Detect which cell encompasses the target text, then output its (x, y) center coordinate. 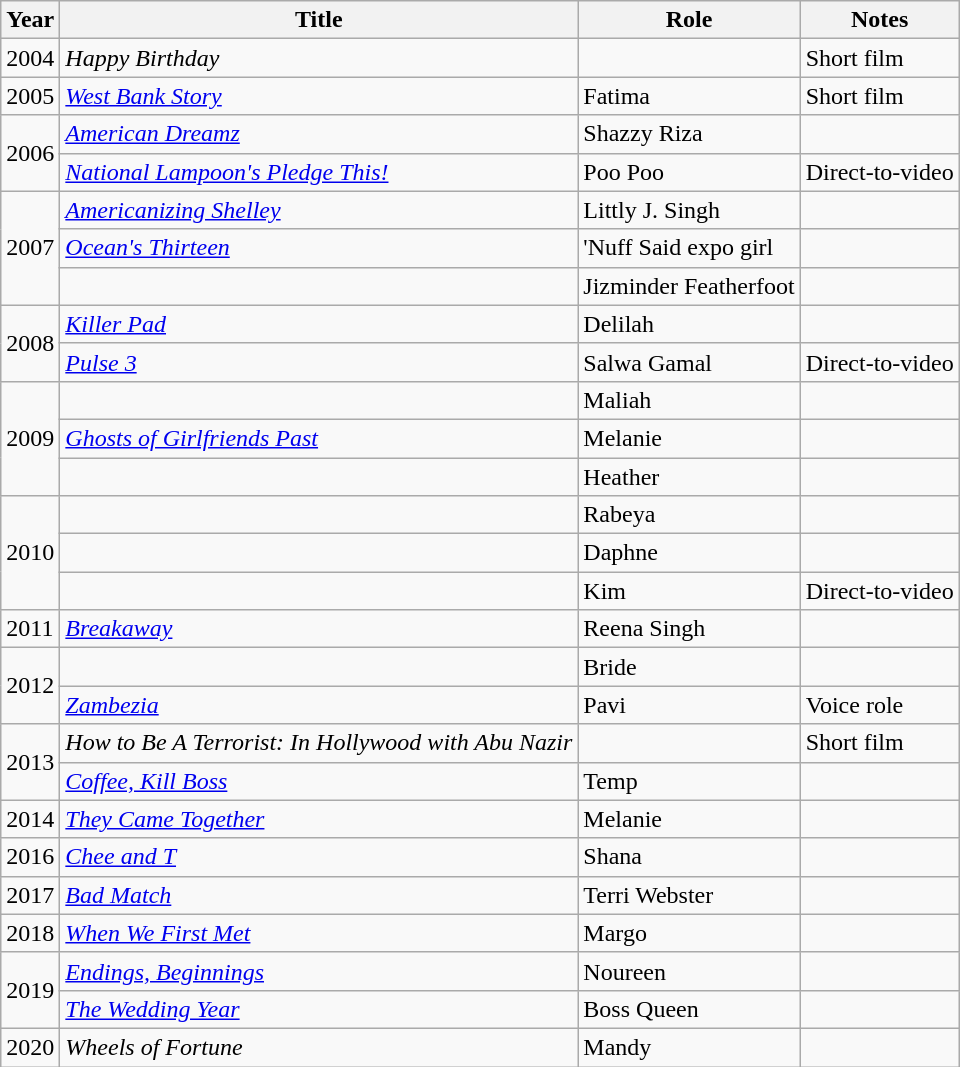
2011 (30, 629)
2006 (30, 153)
Title (319, 20)
Kim (689, 591)
Noureen (689, 971)
Voice role (880, 705)
Mandy (689, 1047)
Margo (689, 933)
Killer Pad (319, 324)
Chee and T (319, 857)
2019 (30, 990)
2005 (30, 96)
Year (30, 20)
National Lampoon's Pledge This! (319, 172)
Fatima (689, 96)
Daphne (689, 553)
Happy Birthday (319, 58)
The Wedding Year (319, 1009)
2020 (30, 1047)
Bride (689, 667)
Wheels of Fortune (319, 1047)
Jizminder Featherfoot (689, 286)
Poo Poo (689, 172)
Notes (880, 20)
Role (689, 20)
2007 (30, 248)
2004 (30, 58)
Ghosts of Girlfriends Past (319, 438)
Terri Webster (689, 895)
When We First Met (319, 933)
Pavi (689, 705)
Boss Queen (689, 1009)
Ocean's Thirteen (319, 248)
2008 (30, 343)
Rabeya (689, 515)
2014 (30, 819)
They Came Together (319, 819)
2013 (30, 762)
Maliah (689, 400)
Delilah (689, 324)
Heather (689, 477)
Salwa Gamal (689, 362)
Coffee, Kill Boss (319, 781)
Zambezia (319, 705)
Shazzy Riza (689, 134)
2012 (30, 686)
Littly J. Singh (689, 210)
How to Be A Terrorist: In Hollywood with Abu Nazir (319, 743)
Temp (689, 781)
2018 (30, 933)
American Dreamz (319, 134)
2010 (30, 553)
2017 (30, 895)
Shana (689, 857)
Pulse 3 (319, 362)
Americanizing Shelley (319, 210)
Endings, Beginnings (319, 971)
'Nuff Said expo girl (689, 248)
Bad Match (319, 895)
2009 (30, 438)
2016 (30, 857)
Reena Singh (689, 629)
West Bank Story (319, 96)
Breakaway (319, 629)
